Search for the cell housing the specified text and yield its [x, y] center coordinate. 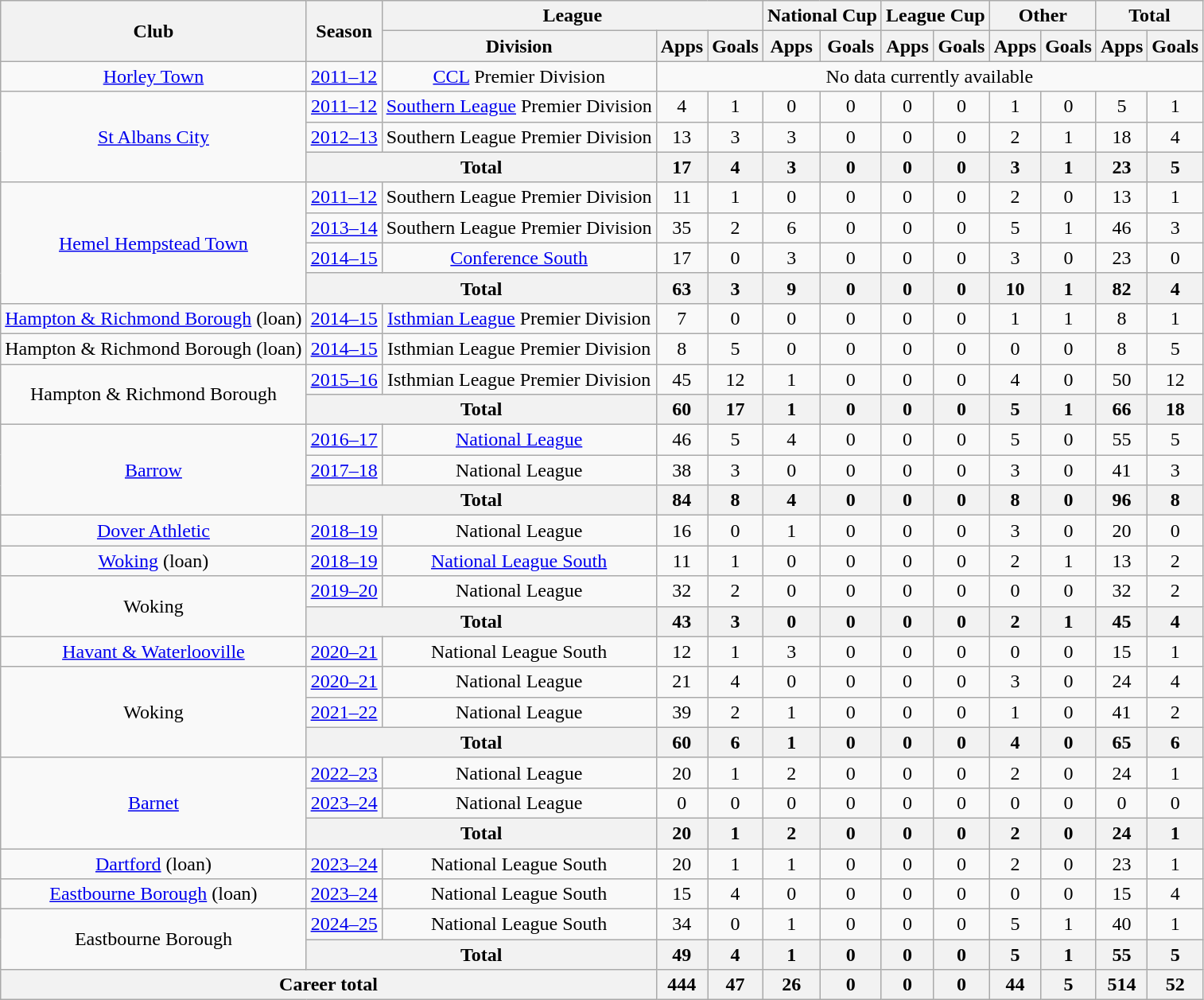
16 [682, 531]
38 [682, 470]
82 [1121, 288]
34 [682, 924]
Dover Athletic [153, 531]
26 [791, 985]
2021–22 [344, 712]
St Albans City [153, 137]
50 [1121, 379]
No data currently available [929, 76]
2013–14 [344, 228]
2017–18 [344, 470]
65 [1121, 742]
43 [682, 621]
Season [344, 31]
Horley Town [153, 76]
7 [682, 318]
Havant & Waterlooville [153, 652]
2015–16 [344, 379]
Eastbourne Borough [153, 940]
39 [682, 712]
Career total [328, 985]
League [573, 16]
Woking (loan) [153, 561]
40 [1121, 924]
Barnet [153, 803]
Barrow [153, 470]
96 [1121, 500]
Hampton & Richmond Borough [153, 395]
2016–17 [344, 440]
9 [791, 288]
Club [153, 31]
National Cup [822, 16]
2019–20 [344, 591]
Division [518, 46]
84 [682, 500]
514 [1121, 985]
Dartford (loan) [153, 863]
Other [1043, 16]
49 [682, 955]
CCL Premier Division [518, 76]
21 [682, 682]
44 [1015, 985]
63 [682, 288]
52 [1175, 985]
2012–13 [344, 137]
Conference South [518, 258]
Hemel Hempstead Town [153, 243]
47 [736, 985]
League Cup [935, 16]
444 [682, 985]
2022–23 [344, 772]
2024–25 [344, 924]
Eastbourne Borough (loan) [153, 894]
35 [682, 228]
10 [1015, 288]
66 [1121, 410]
